Provide the [x, y] coordinate of the cell's center where the given text is located.  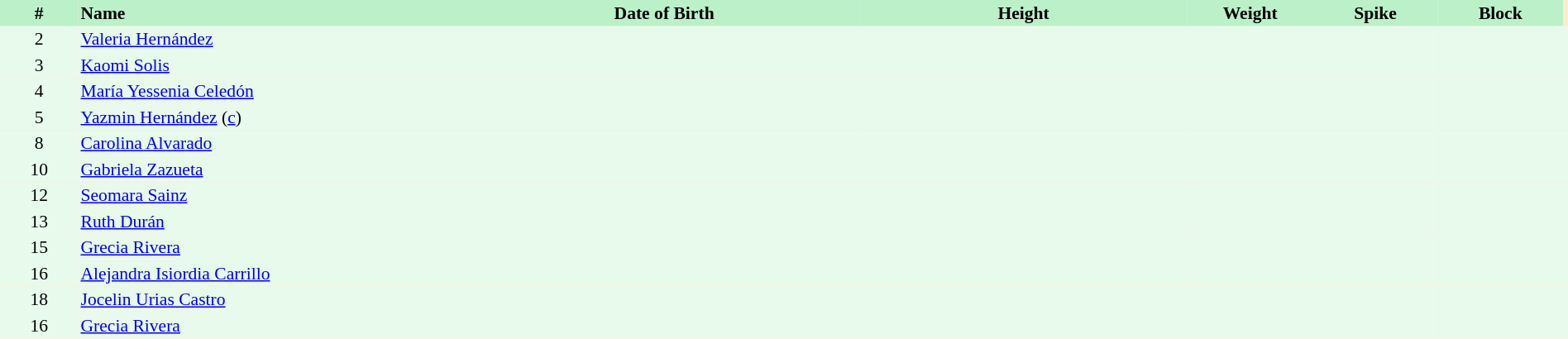
Gabriela Zazueta [273, 169]
2 [39, 40]
8 [39, 144]
Alejandra Isiordia Carrillo [273, 274]
Valeria Hernández [273, 40]
Name [273, 13]
Block [1500, 13]
13 [39, 222]
15 [39, 248]
María Yessenia Celedón [273, 91]
Yazmin Hernández (c) [273, 117]
Kaomi Solis [273, 65]
12 [39, 195]
10 [39, 169]
Seomara Sainz [273, 195]
5 [39, 117]
Jocelin Urias Castro [273, 299]
4 [39, 91]
Weight [1250, 13]
18 [39, 299]
Date of Birth [664, 13]
Height [1024, 13]
Ruth Durán [273, 222]
Spike [1374, 13]
Carolina Alvarado [273, 144]
# [39, 13]
3 [39, 65]
